Search for the cell housing the specified text and yield its (X, Y) center coordinate. 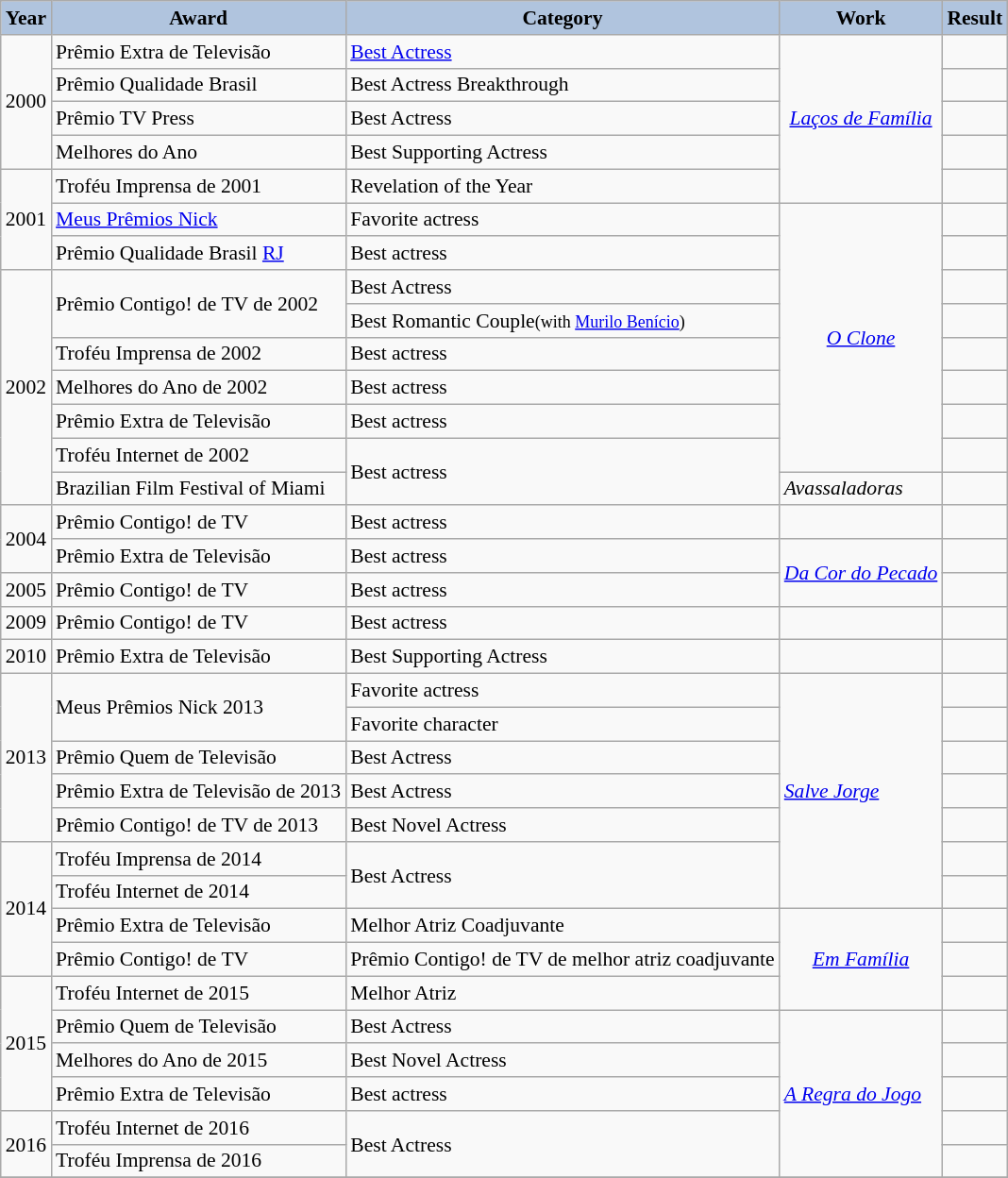
Troféu Imprensa de 2016 (198, 1161)
Prêmio Contigo! de TV de 2002 (198, 304)
Troféu Internet de 2016 (198, 1128)
2001 (26, 219)
Prêmio Contigo! de TV de 2013 (198, 825)
Favorite character (563, 724)
Melhor Atriz (563, 993)
Revelation of the Year (563, 186)
Melhores do Ano (198, 153)
Da Cor do Pecado (861, 572)
Melhores do Ano de 2015 (198, 1061)
Prêmio Qualidade Brasil (198, 85)
A Regra do Jogo (861, 1094)
2016 (26, 1144)
2000 (26, 102)
2014 (26, 909)
2010 (26, 657)
Avassaladoras (861, 489)
2005 (26, 590)
Best Actress Breakthrough (563, 85)
Meus Prêmios Nick (198, 220)
Category (563, 18)
2004 (26, 540)
Melhor Atriz Coadjuvante (563, 926)
Prêmio Qualidade Brasil RJ (198, 254)
Troféu Internet de 2002 (198, 455)
Troféu Imprensa de 2014 (198, 859)
Prêmio Contigo! de TV de melhor atriz coadjuvante (563, 960)
Salve Jorge (861, 791)
Troféu Internet de 2015 (198, 993)
Work (861, 18)
Laços de Família (861, 119)
Year (26, 18)
O Clone (861, 338)
Result (974, 18)
Troféu Internet de 2014 (198, 892)
Troféu Imprensa de 2001 (198, 186)
Meus Prêmios Nick 2013 (198, 708)
Melhores do Ano de 2002 (198, 388)
Troféu Imprensa de 2002 (198, 354)
2009 (26, 623)
2015 (26, 1043)
Brazilian Film Festival of Miami (198, 489)
Award (198, 18)
2013 (26, 758)
Em Família (861, 959)
2002 (26, 387)
Best Romantic Couple(with Murilo Benício) (563, 321)
Prêmio TV Press (198, 119)
Prêmio Extra de Televisão de 2013 (198, 792)
